Detect which cell encompasses the target text, then output its [x, y] center coordinate. 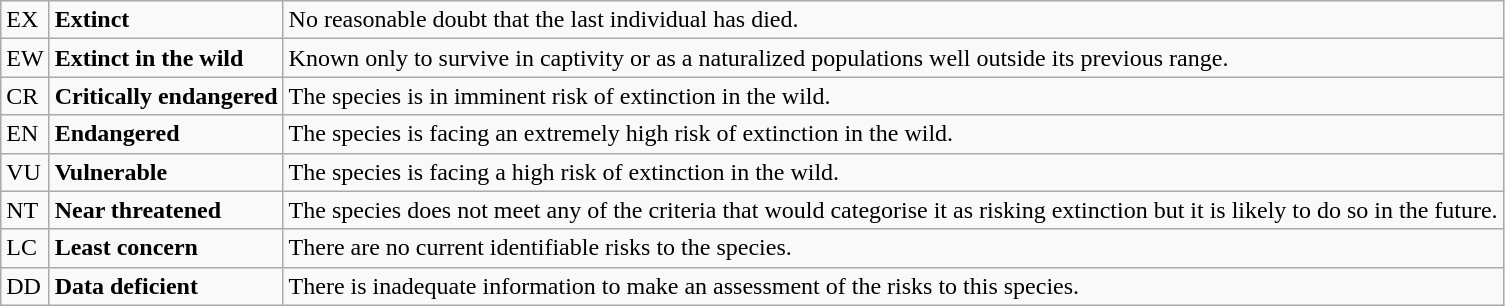
EW [25, 58]
Endangered [166, 134]
Critically endangered [166, 96]
Vulnerable [166, 172]
The species is facing an extremely high risk of extinction in the wild. [893, 134]
EN [25, 134]
Least concern [166, 248]
There are no current identifiable risks to the species. [893, 248]
CR [25, 96]
Known only to survive in captivity or as a naturalized populations well outside its previous range. [893, 58]
VU [25, 172]
The species is facing a high risk of extinction in the wild. [893, 172]
Data deficient [166, 286]
Extinct [166, 20]
The species is in imminent risk of extinction in the wild. [893, 96]
There is inadequate information to make an assessment of the risks to this species. [893, 286]
Extinct in the wild [166, 58]
The species does not meet any of the criteria that would categorise it as risking extinction but it is likely to do so in the future. [893, 210]
EX [25, 20]
No reasonable doubt that the last individual has died. [893, 20]
NT [25, 210]
DD [25, 286]
LC [25, 248]
Near threatened [166, 210]
